Return the [X, Y] coordinate for the center point of the cell that contains the specified text.  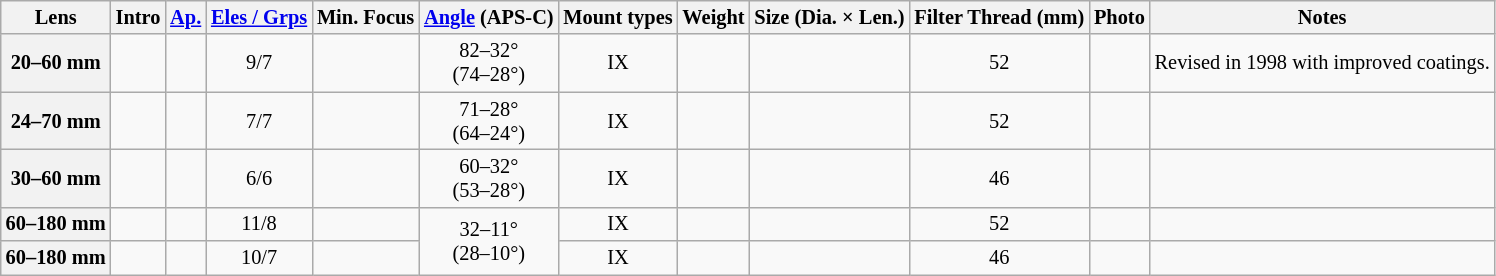
20–60 mm [56, 63]
Weight [713, 17]
Size (Dia. × Len.) [829, 17]
Lens [56, 17]
Min. Focus [366, 17]
71–28°(64–24°) [488, 121]
Revised in 1998 with improved coatings. [1322, 63]
82–32°(74–28°) [488, 63]
Angle (APS-C) [488, 17]
10/7 [259, 258]
Photo [1120, 17]
Ap. [186, 17]
7/7 [259, 121]
24–70 mm [56, 121]
9/7 [259, 63]
32–11°(28–10°) [488, 240]
Mount types [618, 17]
Eles / Grps [259, 17]
Filter Thread (mm) [999, 17]
6/6 [259, 178]
60–32°(53–28°) [488, 178]
11/8 [259, 224]
Notes [1322, 17]
Intro [138, 17]
30–60 mm [56, 178]
